For the text-containing cell, return its midpoint in [X, Y] coordinate format. 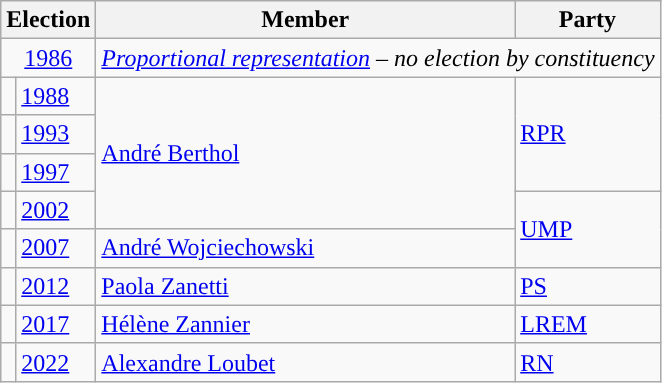
PS [588, 286]
2017 [56, 324]
Paola Zanetti [306, 286]
Alexandre Loubet [306, 362]
2002 [56, 210]
Proportional representation – no election by constituency [378, 58]
2012 [56, 286]
UMP [588, 229]
Member [306, 20]
1997 [56, 172]
1993 [56, 134]
1986 [48, 58]
RN [588, 362]
Hélène Zannier [306, 324]
1988 [56, 96]
2007 [56, 248]
LREM [588, 324]
Party [588, 20]
RPR [588, 134]
André Wojciechowski [306, 248]
Election [48, 20]
André Berthol [306, 153]
2022 [56, 362]
